Pinpoint the cell where the given text exists, returning its (X, Y) midpoint coordinate. 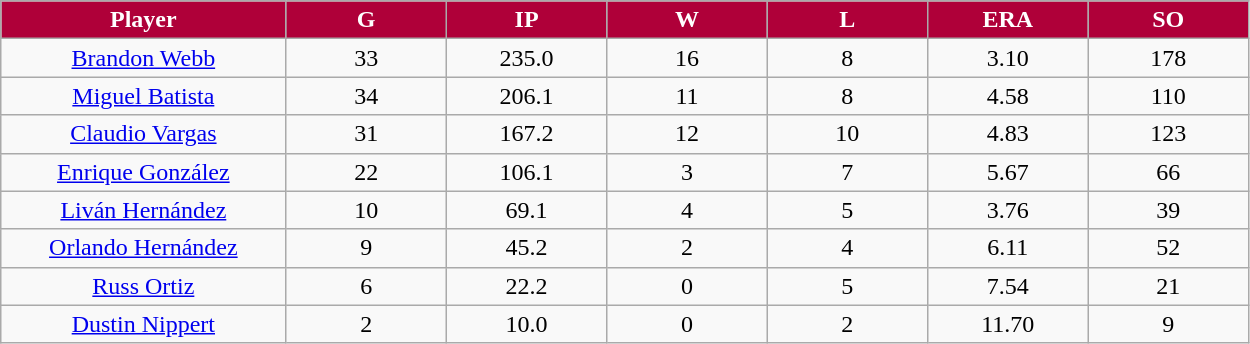
ERA (1008, 20)
12 (687, 134)
7.54 (1008, 286)
Miguel Batista (144, 96)
22 (366, 172)
6 (366, 286)
L (847, 20)
235.0 (526, 58)
69.1 (526, 210)
11.70 (1008, 324)
7 (847, 172)
Orlando Hernández (144, 248)
34 (366, 96)
5.67 (1008, 172)
3.10 (1008, 58)
10.0 (526, 324)
11 (687, 96)
21 (1168, 286)
22.2 (526, 286)
SO (1168, 20)
16 (687, 58)
Liván Hernández (144, 210)
66 (1168, 172)
4.58 (1008, 96)
106.1 (526, 172)
33 (366, 58)
3 (687, 172)
39 (1168, 210)
Claudio Vargas (144, 134)
178 (1168, 58)
167.2 (526, 134)
45.2 (526, 248)
206.1 (526, 96)
6.11 (1008, 248)
52 (1168, 248)
Russ Ortiz (144, 286)
Dustin Nippert (144, 324)
110 (1168, 96)
3.76 (1008, 210)
4.83 (1008, 134)
Player (144, 20)
W (687, 20)
G (366, 20)
Enrique González (144, 172)
Brandon Webb (144, 58)
IP (526, 20)
31 (366, 134)
123 (1168, 134)
